Pinpoint the cell where the given text exists, returning its (x, y) midpoint coordinate. 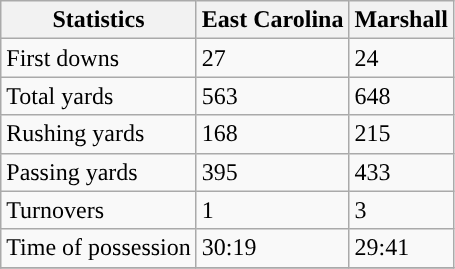
433 (401, 172)
215 (401, 134)
East Carolina (272, 20)
3 (401, 210)
1 (272, 210)
Total yards (99, 96)
168 (272, 134)
395 (272, 172)
Statistics (99, 20)
29:41 (401, 248)
Passing yards (99, 172)
30:19 (272, 248)
27 (272, 58)
Marshall (401, 20)
648 (401, 96)
Rushing yards (99, 134)
24 (401, 58)
Time of possession (99, 248)
Turnovers (99, 210)
First downs (99, 58)
563 (272, 96)
